For the text-containing cell, return its midpoint in [x, y] coordinate format. 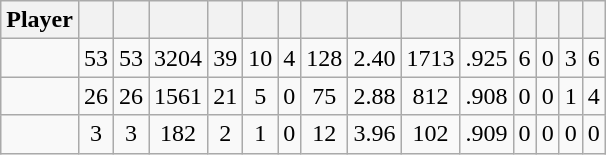
21 [226, 96]
3204 [178, 58]
102 [430, 134]
1561 [178, 96]
.908 [486, 96]
12 [324, 134]
812 [430, 96]
.925 [486, 58]
10 [260, 58]
128 [324, 58]
1713 [430, 58]
2.88 [374, 96]
182 [178, 134]
3.96 [374, 134]
.909 [486, 134]
39 [226, 58]
75 [324, 96]
5 [260, 96]
Player [40, 20]
2.40 [374, 58]
2 [226, 134]
